Locate the cell with the specified text and output its (X, Y) center coordinate. 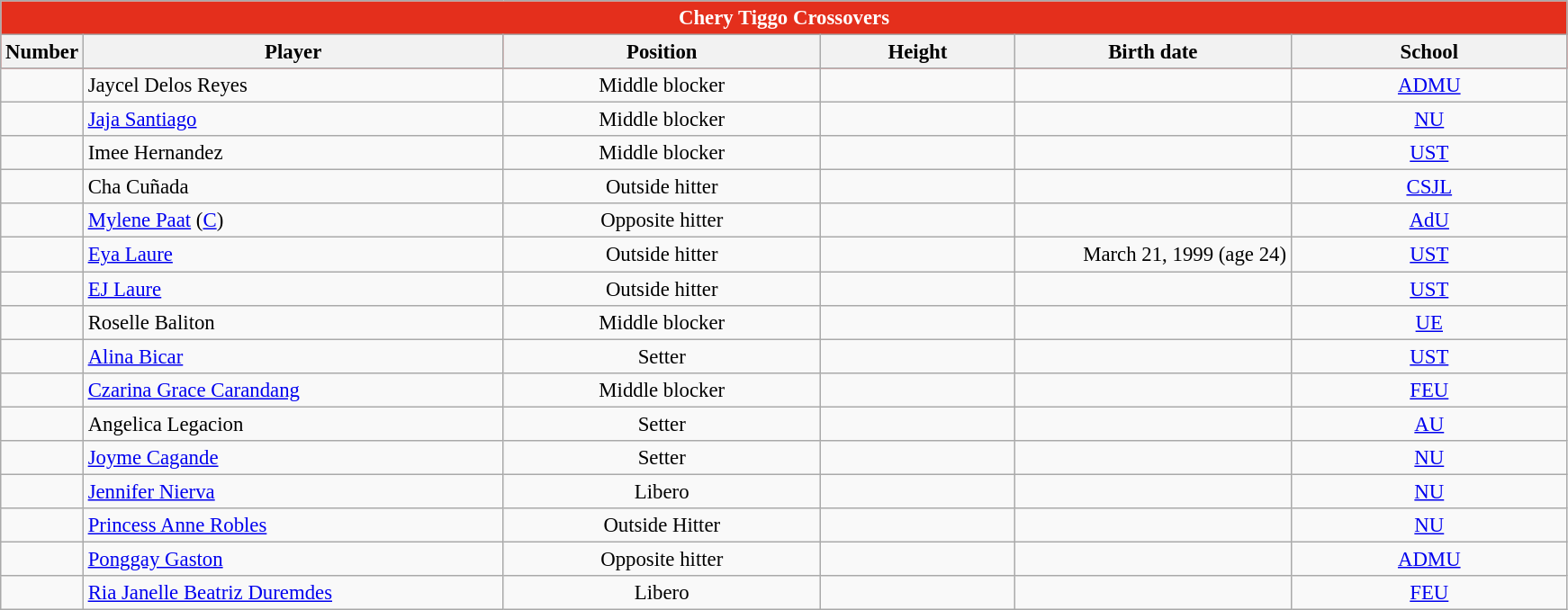
Czarina Grace Carandang (293, 390)
Mylene Paat (C) (293, 220)
Cha Cuñada (293, 187)
EJ Laure (293, 289)
Ria Janelle Beatriz Duremdes (293, 593)
Chery Tiggo Crossovers (785, 18)
Joyme Cagande (293, 458)
UE (1429, 322)
Height (918, 52)
Roselle Baliton (293, 322)
School (1429, 52)
March 21, 1999 (age 24) (1152, 255)
CSJL (1429, 187)
Jaja Santiago (293, 120)
Princess Anne Robles (293, 525)
Alina Bicar (293, 356)
AU (1429, 424)
Eya Laure (293, 255)
Ponggay Gaston (293, 559)
Angelica Legacion (293, 424)
Player (293, 52)
Position (662, 52)
Birth date (1152, 52)
Imee Hernandez (293, 153)
Number (42, 52)
Jennifer Nierva (293, 491)
AdU (1429, 220)
Jaycel Delos Reyes (293, 85)
Outside Hitter (662, 525)
